Find where the given text appears and provide that cell's center as [X, Y] coordinate. 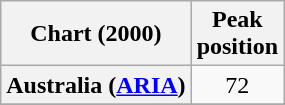
Australia (ARIA) [96, 85]
Chart (2000) [96, 34]
72 [237, 85]
Peakposition [237, 34]
